Locate the cell with the specified text and output its [X, Y] center coordinate. 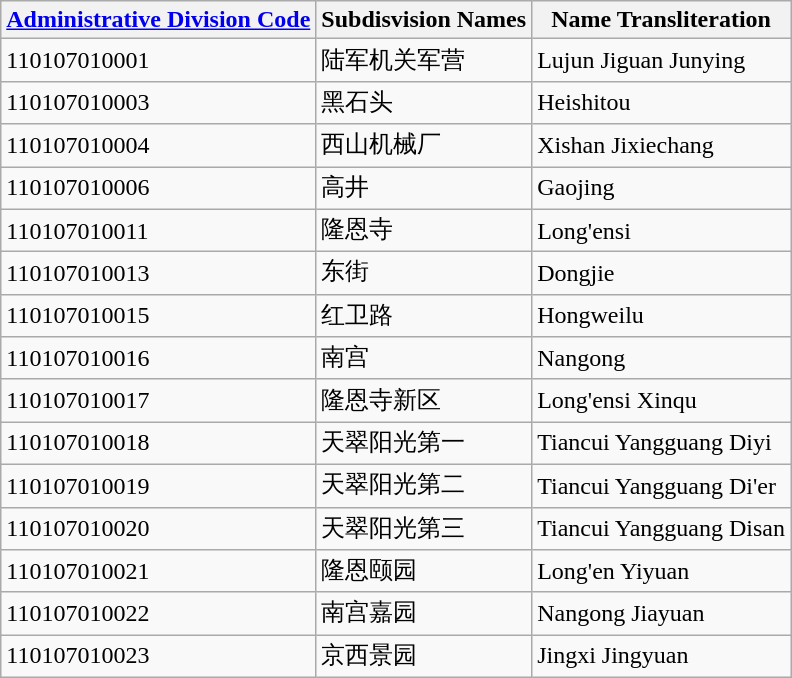
Tiancui Yangguang Disan [662, 528]
110107010015 [158, 316]
Name Transliteration [662, 20]
Long'en Yiyuan [662, 572]
110107010016 [158, 358]
110107010001 [158, 60]
隆恩寺新区 [424, 400]
红卫路 [424, 316]
Administrative Division Code [158, 20]
Nangong [662, 358]
南宫 [424, 358]
110107010017 [158, 400]
天翠阳光第二 [424, 486]
高井 [424, 188]
Long'ensi Xinqu [662, 400]
Lujun Jiguan Junying [662, 60]
Heishitou [662, 102]
110107010006 [158, 188]
陆军机关军营 [424, 60]
Nangong Jiayuan [662, 614]
Subdisvision Names [424, 20]
天翠阳光第三 [424, 528]
110107010020 [158, 528]
黑石头 [424, 102]
110107010003 [158, 102]
110107010018 [158, 444]
南宫嘉园 [424, 614]
京西景园 [424, 656]
Tiancui Yangguang Diyi [662, 444]
西山机械厂 [424, 146]
110107010004 [158, 146]
110107010011 [158, 230]
Hongweilu [662, 316]
110107010021 [158, 572]
110107010022 [158, 614]
Long'ensi [662, 230]
天翠阳光第一 [424, 444]
Jingxi Jingyuan [662, 656]
110107010019 [158, 486]
Xishan Jixiechang [662, 146]
Tiancui Yangguang Di'er [662, 486]
Gaojing [662, 188]
110107010023 [158, 656]
隆恩颐园 [424, 572]
东街 [424, 274]
隆恩寺 [424, 230]
110107010013 [158, 274]
Dongjie [662, 274]
